Search for the cell housing the specified text and yield its (x, y) center coordinate. 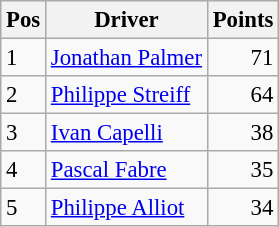
34 (242, 208)
5 (24, 208)
Philippe Alliot (127, 208)
38 (242, 133)
Points (242, 20)
Philippe Streiff (127, 95)
35 (242, 170)
64 (242, 95)
Jonathan Palmer (127, 58)
2 (24, 95)
3 (24, 133)
71 (242, 58)
Driver (127, 20)
1 (24, 58)
Ivan Capelli (127, 133)
Pos (24, 20)
Pascal Fabre (127, 170)
4 (24, 170)
